For the text-containing cell, return its midpoint in (x, y) coordinate format. 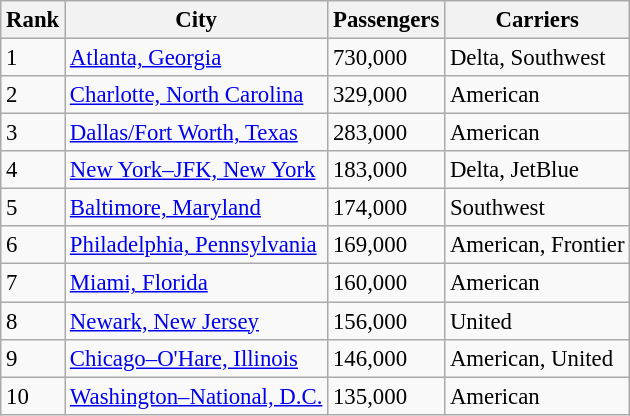
American, Frontier (538, 245)
Baltimore, Maryland (196, 208)
1 (33, 58)
United (538, 321)
American, United (538, 358)
174,000 (386, 208)
Atlanta, Georgia (196, 58)
146,000 (386, 358)
10 (33, 396)
Southwest (538, 208)
Miami, Florida (196, 283)
8 (33, 321)
Carriers (538, 20)
Dallas/Fort Worth, Texas (196, 133)
183,000 (386, 170)
Rank (33, 20)
Charlotte, North Carolina (196, 95)
Newark, New Jersey (196, 321)
283,000 (386, 133)
4 (33, 170)
2 (33, 95)
156,000 (386, 321)
City (196, 20)
730,000 (386, 58)
New York–JFK, New York (196, 170)
Delta, Southwest (538, 58)
329,000 (386, 95)
Philadelphia, Pennsylvania (196, 245)
5 (33, 208)
6 (33, 245)
Chicago–O'Hare, Illinois (196, 358)
7 (33, 283)
135,000 (386, 396)
Passengers (386, 20)
3 (33, 133)
160,000 (386, 283)
Washington–National, D.C. (196, 396)
Delta, JetBlue (538, 170)
9 (33, 358)
169,000 (386, 245)
